Output the (x, y) coordinate of the center of the cell containing the given text.  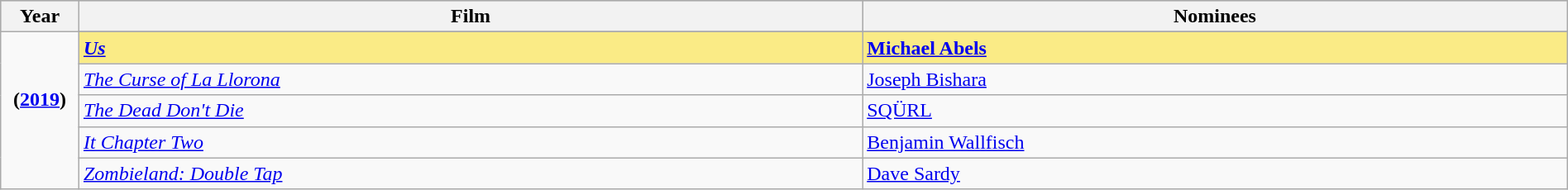
Year (40, 17)
Nominees (1216, 17)
Benjamin Wallfisch (1216, 142)
The Dead Don't Die (470, 111)
(2019) (40, 111)
Joseph Bishara (1216, 79)
The Curse of La Llorona (470, 79)
SQÜRL (1216, 111)
Michael Abels (1216, 48)
Zombieland: Double Tap (470, 173)
Film (470, 17)
It Chapter Two (470, 142)
Dave Sardy (1216, 173)
Us (470, 48)
